Scan for the cell matching the given text and deliver its (X, Y) coordinate at center. 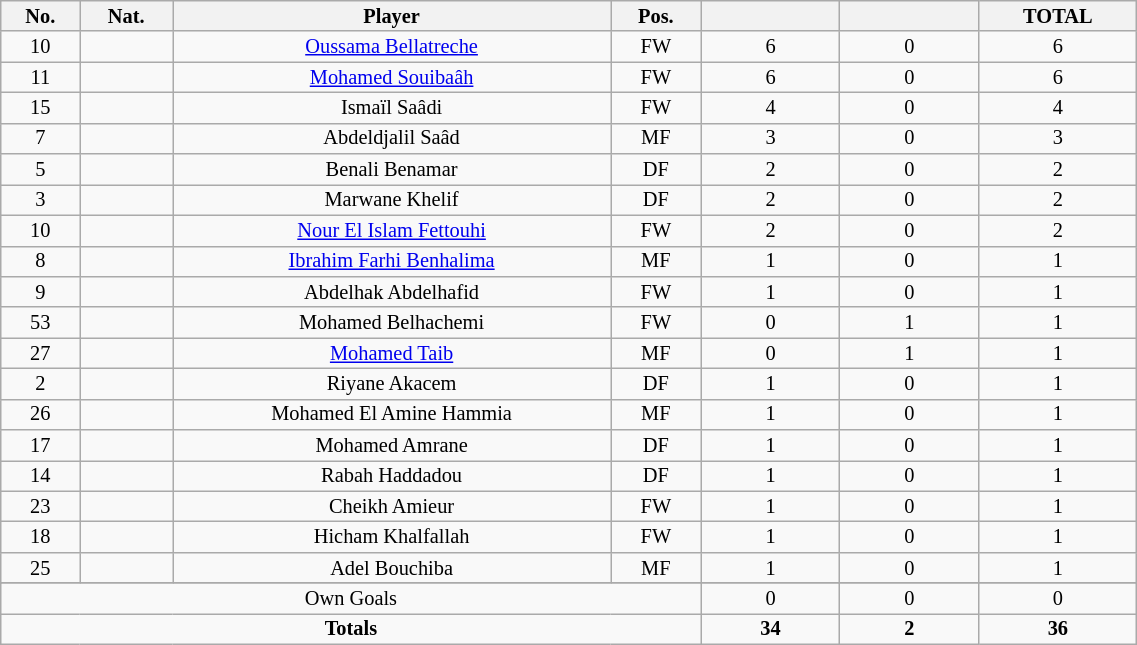
Oussama Bellatreche (392, 46)
23 (40, 506)
Own Goals (351, 598)
14 (40, 476)
9 (40, 292)
Mohamed Amrane (392, 446)
Marwane Khelif (392, 200)
Mohamed Souibaâh (392, 78)
No. (40, 16)
Rabah Haddadou (392, 476)
Ismaïl Saâdi (392, 108)
Mohamed El Amine Hammia (392, 414)
27 (40, 354)
11 (40, 78)
36 (1058, 628)
53 (40, 322)
8 (40, 262)
25 (40, 568)
Cheikh Amieur (392, 506)
Adel Bouchiba (392, 568)
Riyane Akacem (392, 384)
Pos. (656, 16)
7 (40, 138)
Mohamed Taib (392, 354)
26 (40, 414)
17 (40, 446)
Benali Benamar (392, 170)
15 (40, 108)
Totals (351, 628)
34 (770, 628)
Abdelhak Abdelhafid (392, 292)
Ibrahim Farhi Benhalima (392, 262)
Hicham Khalfallah (392, 538)
Abdeldjalil Saâd (392, 138)
Mohamed Belhachemi (392, 322)
Player (392, 16)
Nour El Islam Fettouhi (392, 230)
TOTAL (1058, 16)
18 (40, 538)
Nat. (126, 16)
5 (40, 170)
